Determine the [X, Y] coordinate at the center of the cell enclosing the given text.  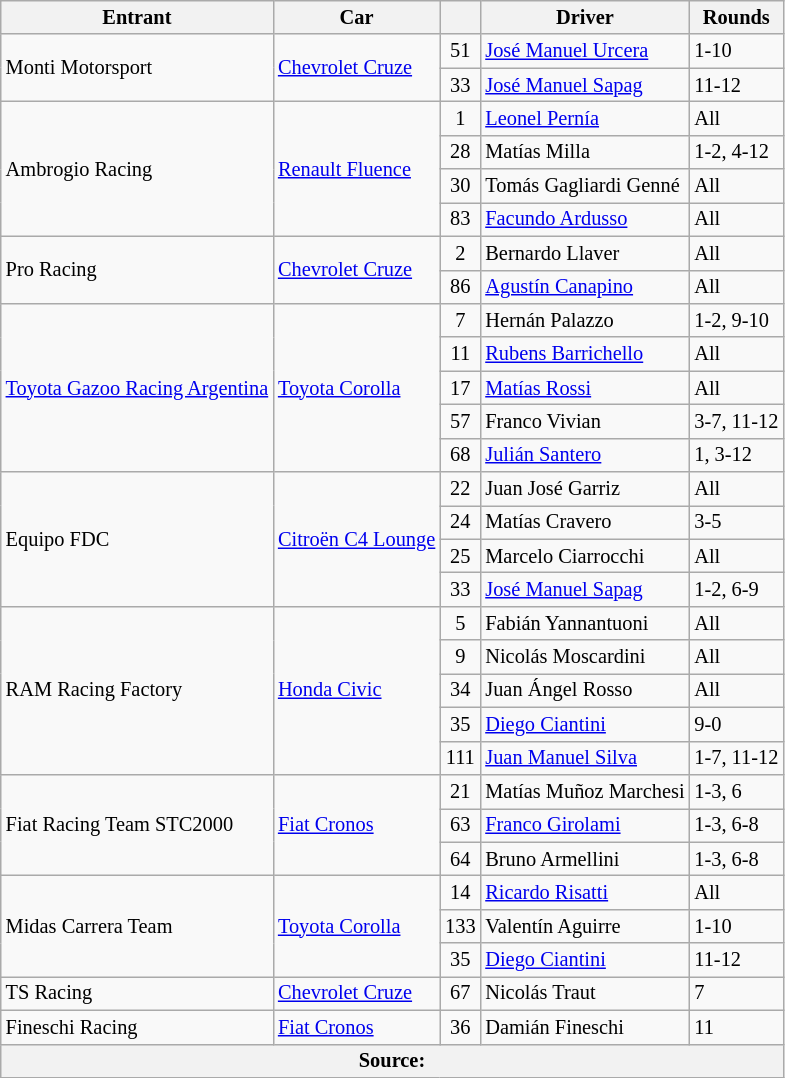
Matías Cravero [584, 522]
Ricardo Risatti [584, 892]
68 [460, 455]
Car [356, 17]
21 [460, 791]
51 [460, 51]
Source: [392, 1061]
Honda Civic [356, 690]
64 [460, 859]
57 [460, 421]
9 [460, 657]
67 [460, 993]
133 [460, 926]
Driver [584, 17]
1, 3-12 [736, 455]
14 [460, 892]
TS Racing [137, 993]
28 [460, 152]
3-7, 11-12 [736, 421]
Julián Santero [584, 455]
Bruno Armellini [584, 859]
Matías Rossi [584, 388]
Juan Ángel Rosso [584, 690]
Juan Manuel Silva [584, 758]
Fabián Yannantuoni [584, 623]
111 [460, 758]
36 [460, 1027]
22 [460, 489]
Fineschi Racing [137, 1027]
Midas Carrera Team [137, 926]
Matías Milla [584, 152]
Agustín Canapino [584, 287]
1-2, 6-9 [736, 589]
Fiat Racing Team STC2000 [137, 824]
5 [460, 623]
83 [460, 219]
86 [460, 287]
1-2, 4-12 [736, 152]
Franco Girolami [584, 825]
Juan José Garriz [584, 489]
Bernardo Llaver [584, 253]
Facundo Ardusso [584, 219]
9-0 [736, 724]
Monti Motorsport [137, 68]
1-3, 6 [736, 791]
1-2, 9-10 [736, 320]
Rubens Barrichello [584, 354]
Franco Vivian [584, 421]
Rounds [736, 17]
2 [460, 253]
3-5 [736, 522]
Renault Fluence [356, 168]
RAM Racing Factory [137, 690]
Toyota Gazoo Racing Argentina [137, 387]
Hernán Palazzo [584, 320]
Damián Fineschi [584, 1027]
Marcelo Ciarrocchi [584, 556]
34 [460, 690]
Entrant [137, 17]
Citroën C4 Lounge [356, 540]
1-7, 11-12 [736, 758]
José Manuel Urcera [584, 51]
Pro Racing [137, 270]
Equipo FDC [137, 540]
Tomás Gagliardi Genné [584, 186]
Ambrogio Racing [137, 168]
Nicolás Traut [584, 993]
25 [460, 556]
63 [460, 825]
24 [460, 522]
Valentín Aguirre [584, 926]
Nicolás Moscardini [584, 657]
17 [460, 388]
Leonel Pernía [584, 118]
Matías Muñoz Marchesi [584, 791]
1 [460, 118]
30 [460, 186]
